For the text-containing cell, return its midpoint in (x, y) coordinate format. 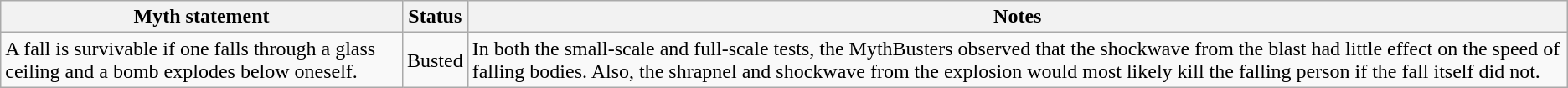
Notes (1017, 17)
Status (435, 17)
Myth statement (202, 17)
A fall is survivable if one falls through a glass ceiling and a bomb explodes below oneself. (202, 60)
Busted (435, 60)
